Pinpoint the cell where the given text exists, returning its (x, y) midpoint coordinate. 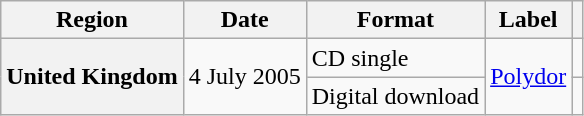
Label (528, 20)
Region (92, 20)
Polydor (528, 77)
4 July 2005 (244, 77)
Digital download (395, 96)
Date (244, 20)
CD single (395, 58)
United Kingdom (92, 77)
Format (395, 20)
